Identify which cell holds the provided text, then report its (X, Y) central coordinate. 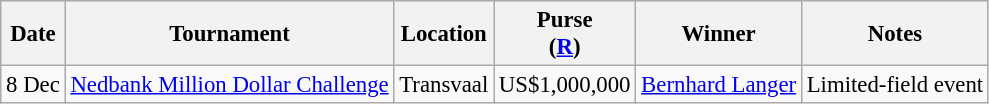
US$1,000,000 (565, 85)
Tournament (230, 34)
Transvaal (444, 85)
Nedbank Million Dollar Challenge (230, 85)
Limited-field event (894, 85)
Bernhard Langer (719, 85)
Date (33, 34)
8 Dec (33, 85)
Location (444, 34)
Notes (894, 34)
Purse(R) (565, 34)
Winner (719, 34)
